Provide the [x, y] coordinate of the cell's center where the given text is located.  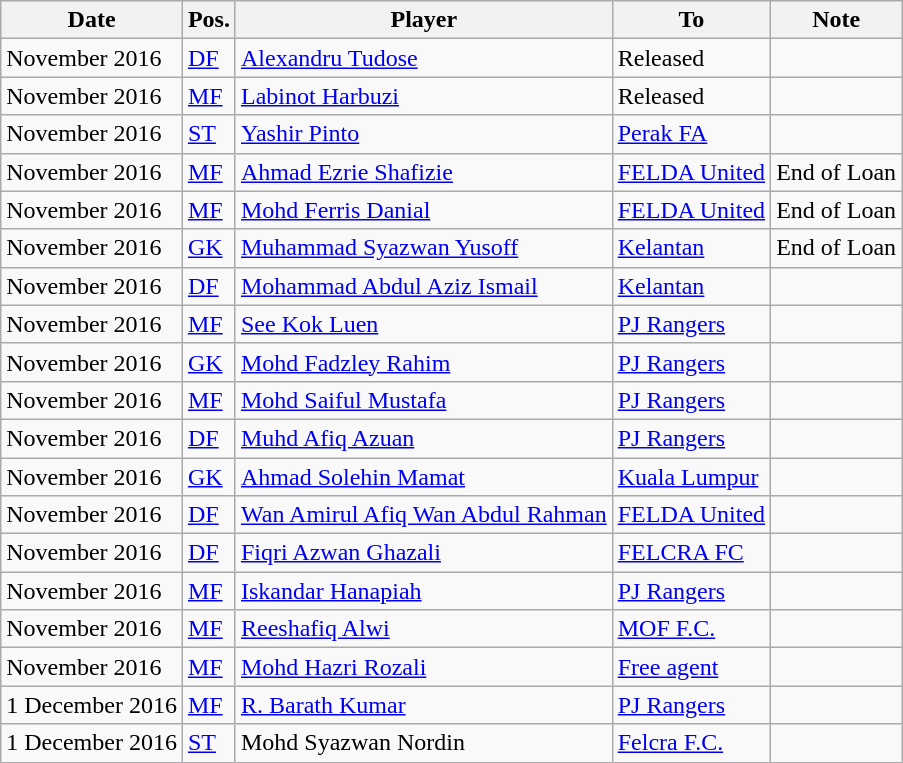
Player [424, 20]
Reeshafiq Alwi [424, 629]
Wan Amirul Afiq Wan Abdul Rahman [424, 515]
Mohd Saiful Mustafa [424, 400]
Muhammad Syazwan Yusoff [424, 248]
Free agent [691, 667]
Mohd Syazwan Nordin [424, 743]
FELCRA FC [691, 553]
See Kok Luen [424, 324]
Ahmad Ezrie Shafizie [424, 172]
Yashir Pinto [424, 134]
Mohd Hazri Rozali [424, 667]
MOF F.C. [691, 629]
Date [92, 20]
Alexandru Tudose [424, 58]
Perak FA [691, 134]
Mohd Fadzley Rahim [424, 362]
To [691, 20]
Pos. [208, 20]
R. Barath Kumar [424, 705]
Mohammad Abdul Aziz Ismail [424, 286]
Labinot Harbuzi [424, 96]
Note [836, 20]
Kuala Lumpur [691, 477]
Fiqri Azwan Ghazali [424, 553]
Iskandar Hanapiah [424, 591]
Felcra F.C. [691, 743]
Muhd Afiq Azuan [424, 438]
Mohd Ferris Danial [424, 210]
Ahmad Solehin Mamat [424, 477]
